Output the (X, Y) coordinate of the center of the cell containing the given text.  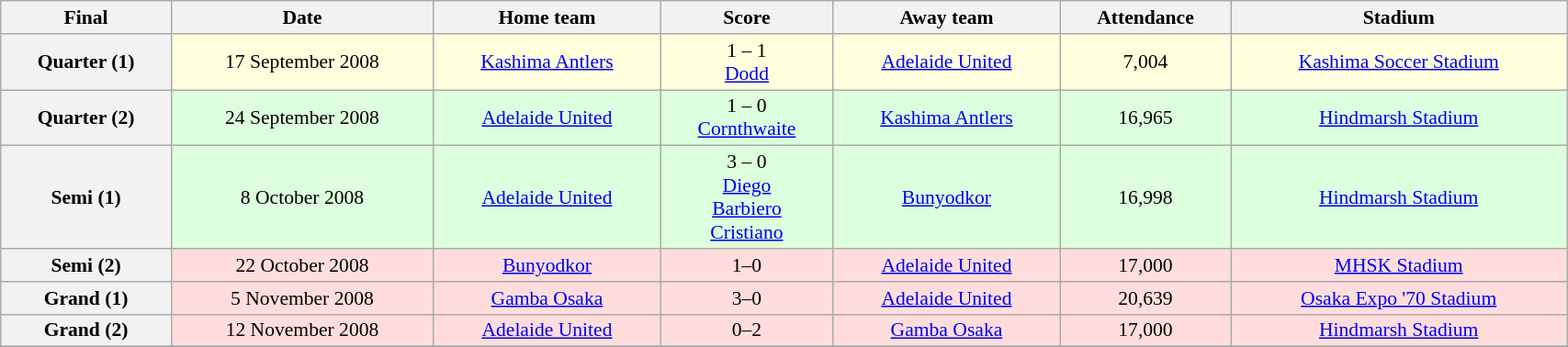
1 – 1Dodd (746, 62)
MHSK Stadium (1399, 265)
17 September 2008 (301, 62)
Attendance (1145, 17)
8 October 2008 (301, 197)
Quarter (2) (86, 118)
16,965 (1145, 118)
1 – 0Cornthwaite (746, 118)
Grand (2) (86, 330)
Semi (1) (86, 197)
5 November 2008 (301, 298)
0–2 (746, 330)
3 – 0Diego Barbiero Cristiano (746, 197)
Home team (547, 17)
Stadium (1399, 17)
Date (301, 17)
12 November 2008 (301, 330)
Grand (1) (86, 298)
16,998 (1145, 197)
Kashima Soccer Stadium (1399, 62)
7,004 (1145, 62)
20,639 (1145, 298)
22 October 2008 (301, 265)
Away team (947, 17)
Osaka Expo '70 Stadium (1399, 298)
Final (86, 17)
3–0 (746, 298)
1–0 (746, 265)
Score (746, 17)
24 September 2008 (301, 118)
Semi (2) (86, 265)
Quarter (1) (86, 62)
